Output the [x, y] coordinate of the center of the cell containing the given text.  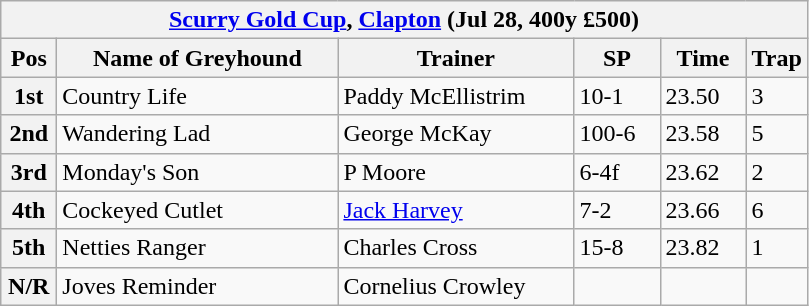
1 [776, 248]
23.50 [703, 96]
7-2 [617, 210]
2 [776, 172]
Paddy McEllistrim [456, 96]
6 [776, 210]
100-6 [617, 134]
Trap [776, 58]
Jack Harvey [456, 210]
5 [776, 134]
Cornelius Crowley [456, 286]
George McKay [456, 134]
10-1 [617, 96]
6-4f [617, 172]
23.66 [703, 210]
Netties Ranger [198, 248]
Charles Cross [456, 248]
Cockeyed Cutlet [198, 210]
Trainer [456, 58]
Country Life [198, 96]
SP [617, 58]
5th [29, 248]
15-8 [617, 248]
Monday's Son [198, 172]
4th [29, 210]
2nd [29, 134]
23.62 [703, 172]
23.58 [703, 134]
Time [703, 58]
Pos [29, 58]
23.82 [703, 248]
Joves Reminder [198, 286]
Name of Greyhound [198, 58]
1st [29, 96]
N/R [29, 286]
Wandering Lad [198, 134]
3rd [29, 172]
3 [776, 96]
P Moore [456, 172]
Scurry Gold Cup, Clapton (Jul 28, 400y £500) [404, 20]
